Locate the cell with the specified text and output its [x, y] center coordinate. 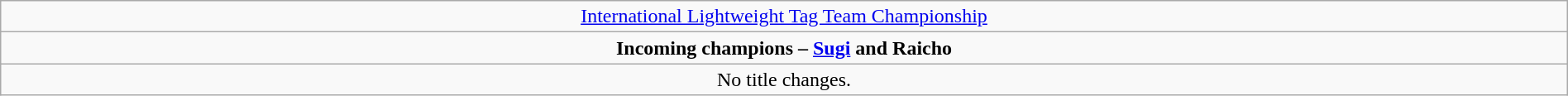
International Lightweight Tag Team Championship [784, 17]
No title changes. [784, 79]
Incoming champions – Sugi and Raicho [784, 48]
